From the cell containing the given text, extract its center point as (x, y) coordinate. 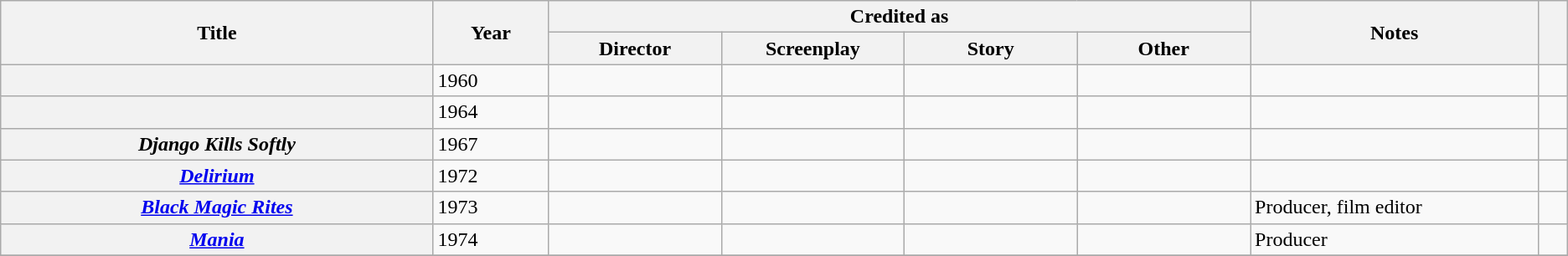
Producer, film editor (1395, 207)
Director (635, 49)
Black Magic Rites (217, 207)
Credited as (900, 17)
Delirium (217, 176)
Year (491, 33)
Other (1164, 49)
Title (217, 33)
Story (992, 49)
Django Kills Softly (217, 144)
Screenplay (812, 49)
Producer (1395, 239)
1964 (491, 112)
1960 (491, 80)
1973 (491, 207)
Mania (217, 239)
1972 (491, 176)
1974 (491, 239)
1967 (491, 144)
Notes (1395, 33)
